Return the (x, y) coordinate for the center point of the cell that contains the specified text.  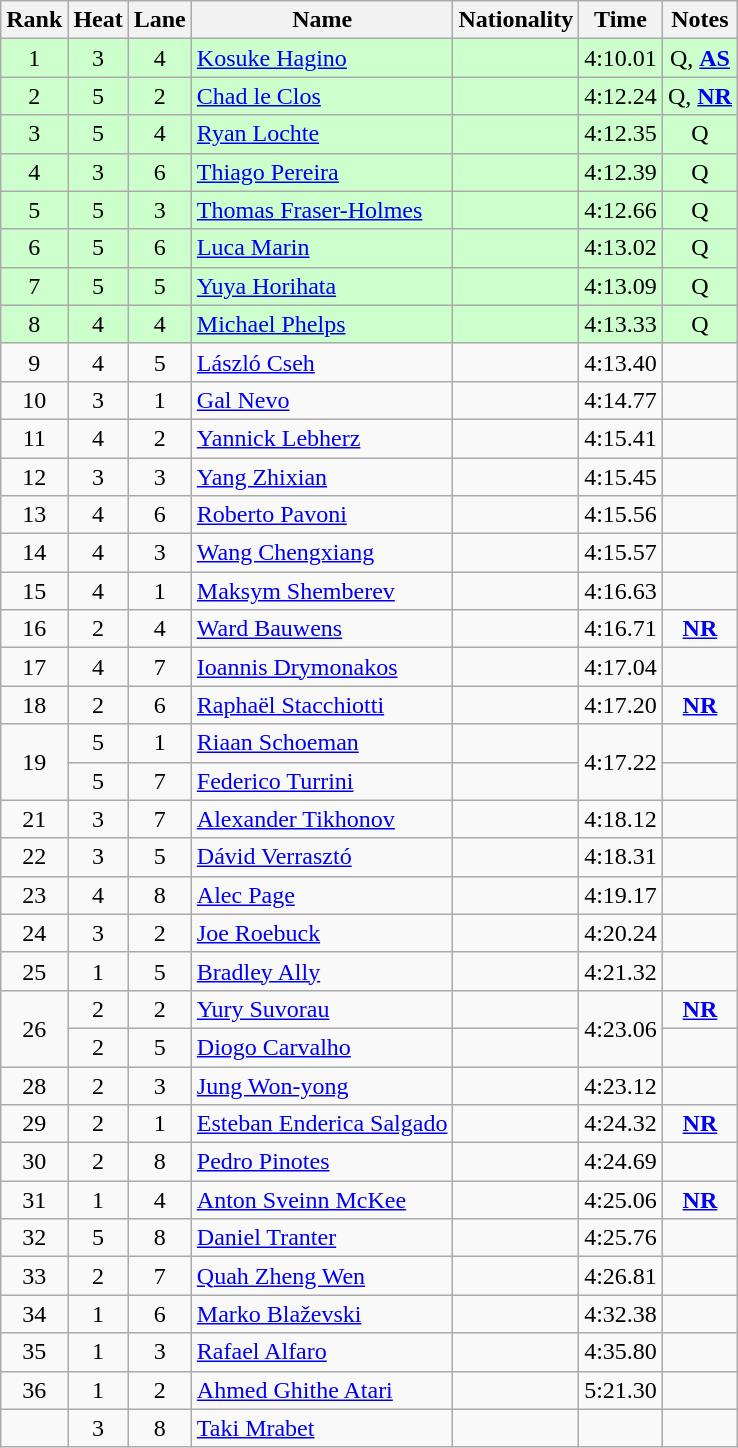
4:19.17 (621, 895)
10 (34, 400)
11 (34, 438)
17 (34, 667)
35 (34, 1352)
16 (34, 629)
Alexander Tikhonov (322, 819)
4:24.32 (621, 1124)
Roberto Pavoni (322, 515)
4:13.02 (621, 248)
Lane (160, 20)
4:25.76 (621, 1238)
Yang Zhixian (322, 477)
Marko Blaževski (322, 1314)
13 (34, 515)
4:21.32 (621, 971)
4:20.24 (621, 933)
Wang Chengxiang (322, 553)
Rank (34, 20)
Federico Turrini (322, 781)
Yannick Lebherz (322, 438)
Ahmed Ghithe Atari (322, 1390)
Thomas Fraser-Holmes (322, 210)
4:13.09 (621, 286)
19 (34, 762)
Rafael Alfaro (322, 1352)
Maksym Shemberev (322, 591)
28 (34, 1085)
4:13.33 (621, 324)
Daniel Tranter (322, 1238)
22 (34, 857)
4:24.69 (621, 1162)
Dávid Verrasztó (322, 857)
Time (621, 20)
4:15.41 (621, 438)
Notes (700, 20)
32 (34, 1238)
4:12.35 (621, 134)
18 (34, 705)
4:12.24 (621, 96)
30 (34, 1162)
4:35.80 (621, 1352)
23 (34, 895)
Yury Suvorau (322, 1009)
Michael Phelps (322, 324)
4:12.66 (621, 210)
4:15.56 (621, 515)
4:14.77 (621, 400)
4:17.20 (621, 705)
4:15.45 (621, 477)
4:25.06 (621, 1200)
24 (34, 933)
14 (34, 553)
Gal Nevo (322, 400)
4:32.38 (621, 1314)
Pedro Pinotes (322, 1162)
Kosuke Hagino (322, 58)
Riaan Schoeman (322, 743)
36 (34, 1390)
33 (34, 1276)
26 (34, 1028)
Taki Mrabet (322, 1428)
4:10.01 (621, 58)
Nationality (516, 20)
5:21.30 (621, 1390)
4:15.57 (621, 553)
Raphaël Stacchiotti (322, 705)
Heat (98, 20)
Chad le Clos (322, 96)
4:26.81 (621, 1276)
László Cseh (322, 362)
4:16.71 (621, 629)
Bradley Ally (322, 971)
4:16.63 (621, 591)
Anton Sveinn McKee (322, 1200)
Alec Page (322, 895)
Ryan Lochte (322, 134)
4:17.22 (621, 762)
4:13.40 (621, 362)
Joe Roebuck (322, 933)
21 (34, 819)
4:23.12 (621, 1085)
Ioannis Drymonakos (322, 667)
Q, NR (700, 96)
31 (34, 1200)
9 (34, 362)
4:18.12 (621, 819)
4:12.39 (621, 172)
25 (34, 971)
29 (34, 1124)
Ward Bauwens (322, 629)
Diogo Carvalho (322, 1047)
12 (34, 477)
4:18.31 (621, 857)
Quah Zheng Wen (322, 1276)
Luca Marin (322, 248)
4:17.04 (621, 667)
4:23.06 (621, 1028)
34 (34, 1314)
15 (34, 591)
Q, AS (700, 58)
Yuya Horihata (322, 286)
Thiago Pereira (322, 172)
Esteban Enderica Salgado (322, 1124)
Jung Won-yong (322, 1085)
Name (322, 20)
